Identify which cell holds the provided text, then report its [X, Y] central coordinate. 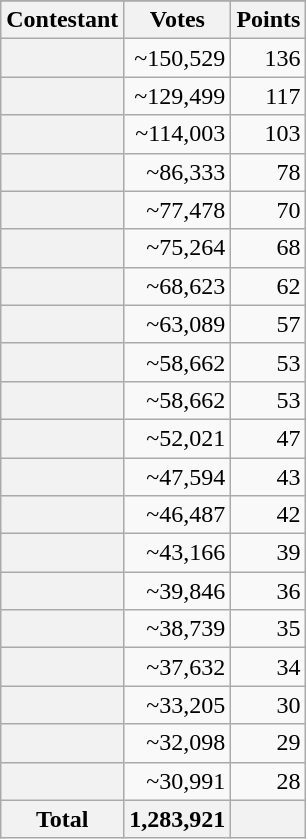
~63,089 [178, 324]
~39,846 [178, 591]
~46,487 [178, 515]
57 [268, 324]
~68,623 [178, 286]
~33,205 [178, 705]
~43,166 [178, 553]
103 [268, 134]
39 [268, 553]
68 [268, 248]
42 [268, 515]
70 [268, 210]
~86,333 [178, 172]
~38,739 [178, 629]
~32,098 [178, 743]
47 [268, 438]
117 [268, 96]
35 [268, 629]
~47,594 [178, 477]
Points [268, 20]
34 [268, 667]
78 [268, 172]
~37,632 [178, 667]
Votes [178, 20]
29 [268, 743]
1,283,921 [178, 819]
30 [268, 705]
~129,499 [178, 96]
43 [268, 477]
~75,264 [178, 248]
~114,003 [178, 134]
Contestant [62, 20]
~77,478 [178, 210]
~30,991 [178, 781]
~52,021 [178, 438]
Total [62, 819]
136 [268, 58]
28 [268, 781]
~150,529 [178, 58]
62 [268, 286]
36 [268, 591]
